Output the (X, Y) coordinate of the center of the cell containing the given text.  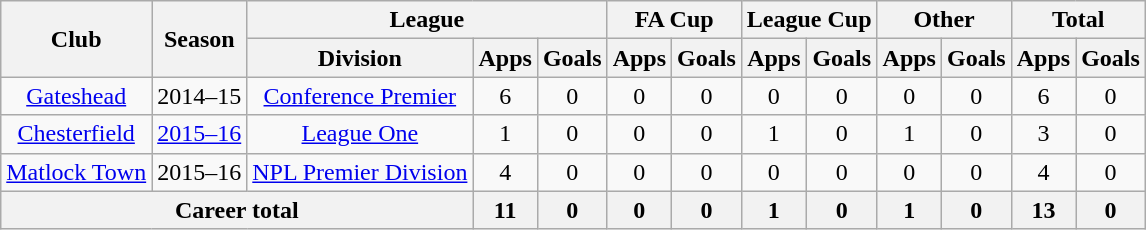
Total (1078, 20)
Season (200, 39)
2014–15 (200, 96)
League One (360, 134)
Club (76, 39)
11 (505, 210)
FA Cup (674, 20)
13 (1043, 210)
Gateshead (76, 96)
Career total (237, 210)
League Cup (809, 20)
Conference Premier (360, 96)
Matlock Town (76, 172)
Chesterfield (76, 134)
League (427, 20)
NPL Premier Division (360, 172)
Other (944, 20)
3 (1043, 134)
Division (360, 58)
